Pinpoint the cell where the given text exists, returning its [x, y] midpoint coordinate. 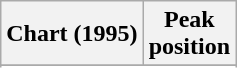
Chart (1995) [72, 34]
Peakposition [189, 34]
